Pinpoint the cell where the given text exists, returning its [x, y] midpoint coordinate. 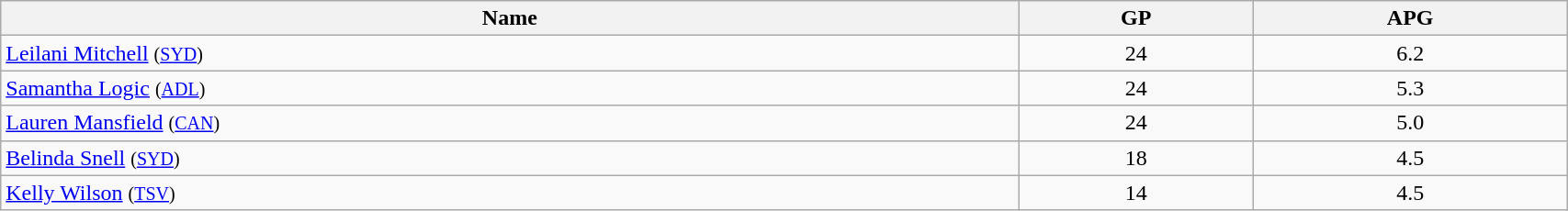
Kelly Wilson (TSV) [510, 193]
APG [1411, 18]
14 [1136, 193]
Name [510, 18]
Belinda Snell (SYD) [510, 158]
Lauren Mansfield (CAN) [510, 123]
Leilani Mitchell (SYD) [510, 53]
6.2 [1411, 53]
18 [1136, 158]
GP [1136, 18]
5.0 [1411, 123]
5.3 [1411, 88]
Samantha Logic (ADL) [510, 88]
